Detect which cell encompasses the target text, then output its (X, Y) center coordinate. 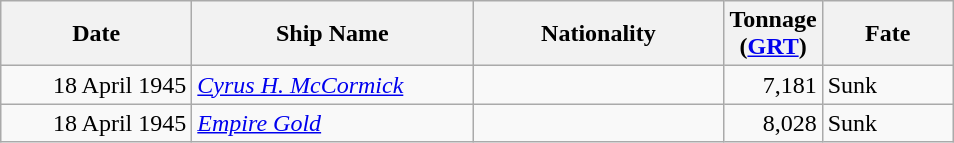
Nationality (598, 34)
8,028 (773, 123)
Cyrus H. McCormick (332, 85)
Date (96, 34)
Tonnage(GRT) (773, 34)
Empire Gold (332, 123)
Fate (888, 34)
Ship Name (332, 34)
7,181 (773, 85)
